For the text-containing cell, return its midpoint in (X, Y) coordinate format. 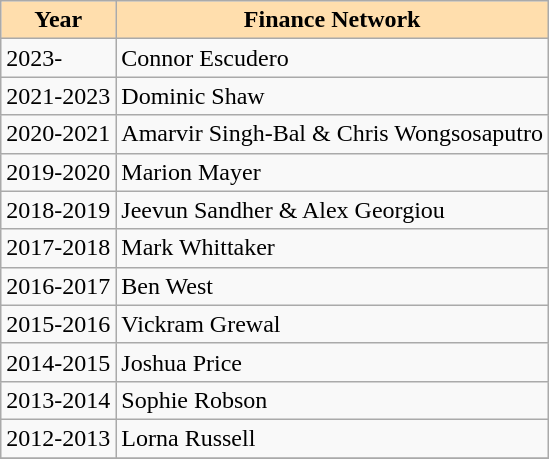
Connor Escudero (332, 58)
Mark Whittaker (332, 248)
2018-2019 (58, 210)
2015-2016 (58, 324)
2020-2021 (58, 134)
2023- (58, 58)
Vickram Grewal (332, 324)
Marion Mayer (332, 172)
Jeevun Sandher & Alex Georgiou (332, 210)
Dominic Shaw (332, 96)
Sophie Robson (332, 400)
Year (58, 20)
Finance Network (332, 20)
2016-2017 (58, 286)
2019-2020 (58, 172)
2017-2018 (58, 248)
Ben West (332, 286)
2021-2023 (58, 96)
Lorna Russell (332, 438)
2013-2014 (58, 400)
2014-2015 (58, 362)
Amarvir Singh-Bal & Chris Wongsosaputro (332, 134)
Joshua Price (332, 362)
2012-2013 (58, 438)
